Detect which cell encompasses the target text, then output its [x, y] center coordinate. 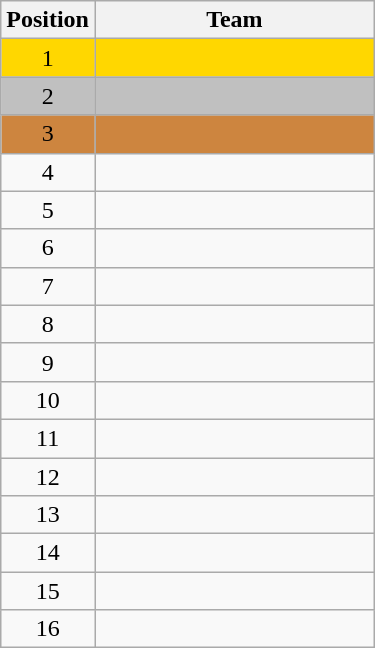
11 [48, 438]
5 [48, 210]
1 [48, 58]
6 [48, 248]
14 [48, 553]
9 [48, 362]
7 [48, 286]
4 [48, 172]
15 [48, 591]
Position [48, 20]
Team [234, 20]
13 [48, 515]
12 [48, 477]
10 [48, 400]
3 [48, 134]
8 [48, 324]
2 [48, 96]
16 [48, 629]
